For the text-containing cell, return its midpoint in (X, Y) coordinate format. 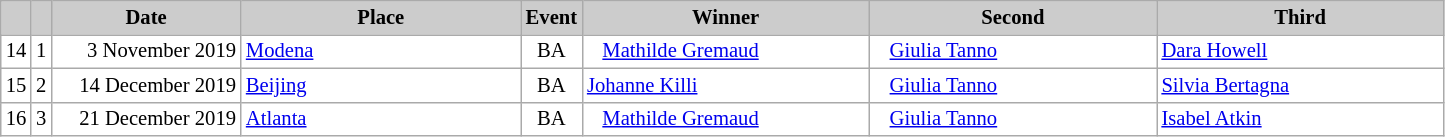
Event (552, 17)
Atlanta (381, 119)
Date (146, 17)
16 (16, 119)
21 December 2019 (146, 119)
Second (1012, 17)
3 November 2019 (146, 51)
14 (16, 51)
Beijing (381, 85)
14 December 2019 (146, 85)
Place (381, 17)
15 (16, 85)
Johanne Killi (726, 85)
Third (1300, 17)
Silvia Bertagna (1300, 85)
Dara Howell (1300, 51)
3 (41, 119)
1 (41, 51)
Winner (726, 17)
2 (41, 85)
Isabel Atkin (1300, 119)
Modena (381, 51)
